Detect which cell encompasses the target text, then output its [x, y] center coordinate. 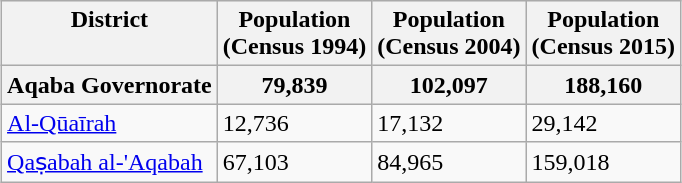
Aqaba Governorate [110, 85]
Al-Qūaīrah [110, 123]
Population(Census 1994) [294, 34]
12,736 [294, 123]
67,103 [294, 162]
Population(Census 2004) [449, 34]
Population(Census 2015) [603, 34]
84,965 [449, 162]
District [110, 34]
159,018 [603, 162]
188,160 [603, 85]
29,142 [603, 123]
17,132 [449, 123]
Qaṣabah al-'Aqabah [110, 162]
102,097 [449, 85]
79,839 [294, 85]
